Scan for the cell matching the given text and deliver its [X, Y] coordinate at center. 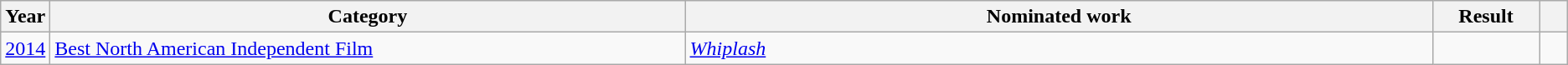
Result [1486, 17]
Year [25, 17]
Nominated work [1059, 17]
2014 [25, 48]
Category [368, 17]
Best North American Independent Film [368, 48]
Whiplash [1059, 48]
